Return the (x, y) coordinate for the center point of the cell that contains the specified text.  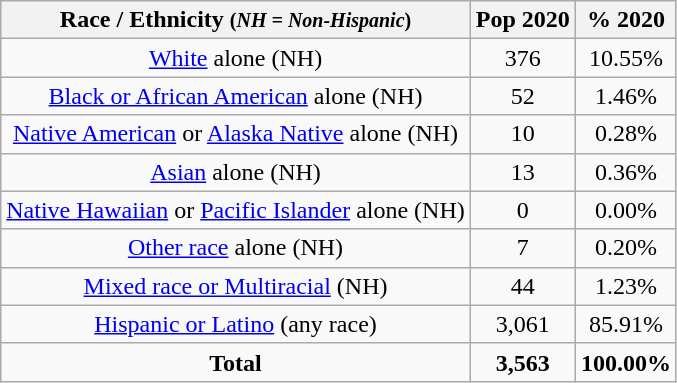
10 (522, 134)
13 (522, 172)
0.36% (626, 172)
44 (522, 286)
% 2020 (626, 20)
376 (522, 58)
Total (236, 362)
Native Hawaiian or Pacific Islander alone (NH) (236, 210)
0.00% (626, 210)
Mixed race or Multiracial (NH) (236, 286)
Asian alone (NH) (236, 172)
Pop 2020 (522, 20)
0 (522, 210)
10.55% (626, 58)
3,061 (522, 324)
Native American or Alaska Native alone (NH) (236, 134)
100.00% (626, 362)
52 (522, 96)
0.20% (626, 248)
Other race alone (NH) (236, 248)
Black or African American alone (NH) (236, 96)
1.46% (626, 96)
85.91% (626, 324)
Race / Ethnicity (NH = Non-Hispanic) (236, 20)
1.23% (626, 286)
Hispanic or Latino (any race) (236, 324)
7 (522, 248)
3,563 (522, 362)
0.28% (626, 134)
White alone (NH) (236, 58)
